Scan for the cell matching the given text and deliver its (x, y) coordinate at center. 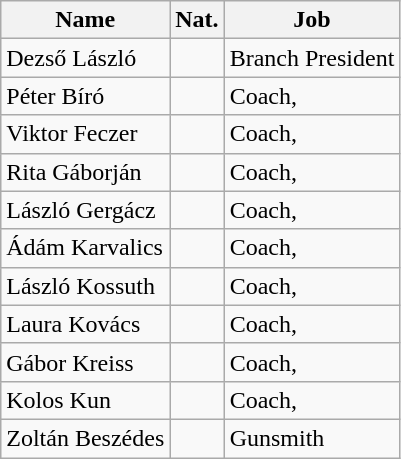
Nat. (197, 20)
Viktor Feczer (86, 134)
Ádám Karvalics (86, 248)
Rita Gáborján (86, 172)
Name (86, 20)
Laura Kovács (86, 324)
László Gergácz (86, 210)
Branch President (312, 58)
Kolos Kun (86, 400)
Job (312, 20)
Gunsmith (312, 438)
László Kossuth (86, 286)
Péter Bíró (86, 96)
Dezső László (86, 58)
Zoltán Beszédes (86, 438)
Gábor Kreiss (86, 362)
